Search for the cell housing the specified text and yield its [X, Y] center coordinate. 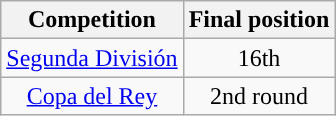
16th [259, 58]
Competition [92, 20]
2nd round [259, 96]
Segunda División [92, 58]
Final position [259, 20]
Copa del Rey [92, 96]
